Extract the (x, y) coordinate from the center of the cell holding the provided text.  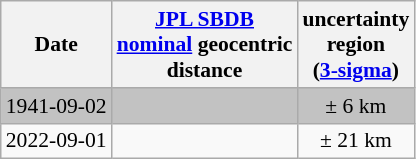
uncertaintyregion(3-sigma) (356, 44)
± 6 km (356, 106)
± 21 km (356, 141)
1941-09-02 (56, 106)
JPL SBDBnominal geocentricdistance (205, 44)
2022-09-01 (56, 141)
Date (56, 44)
